Detect which cell encompasses the target text, then output its [X, Y] center coordinate. 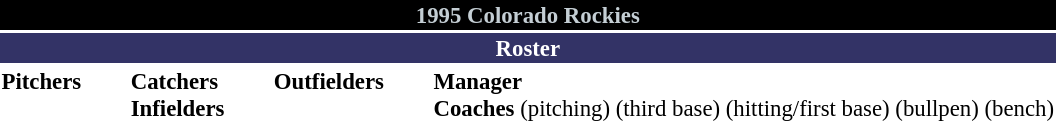
1995 Colorado Rockies [528, 15]
Roster [528, 48]
